Locate the cell with the specified text and output its [x, y] center coordinate. 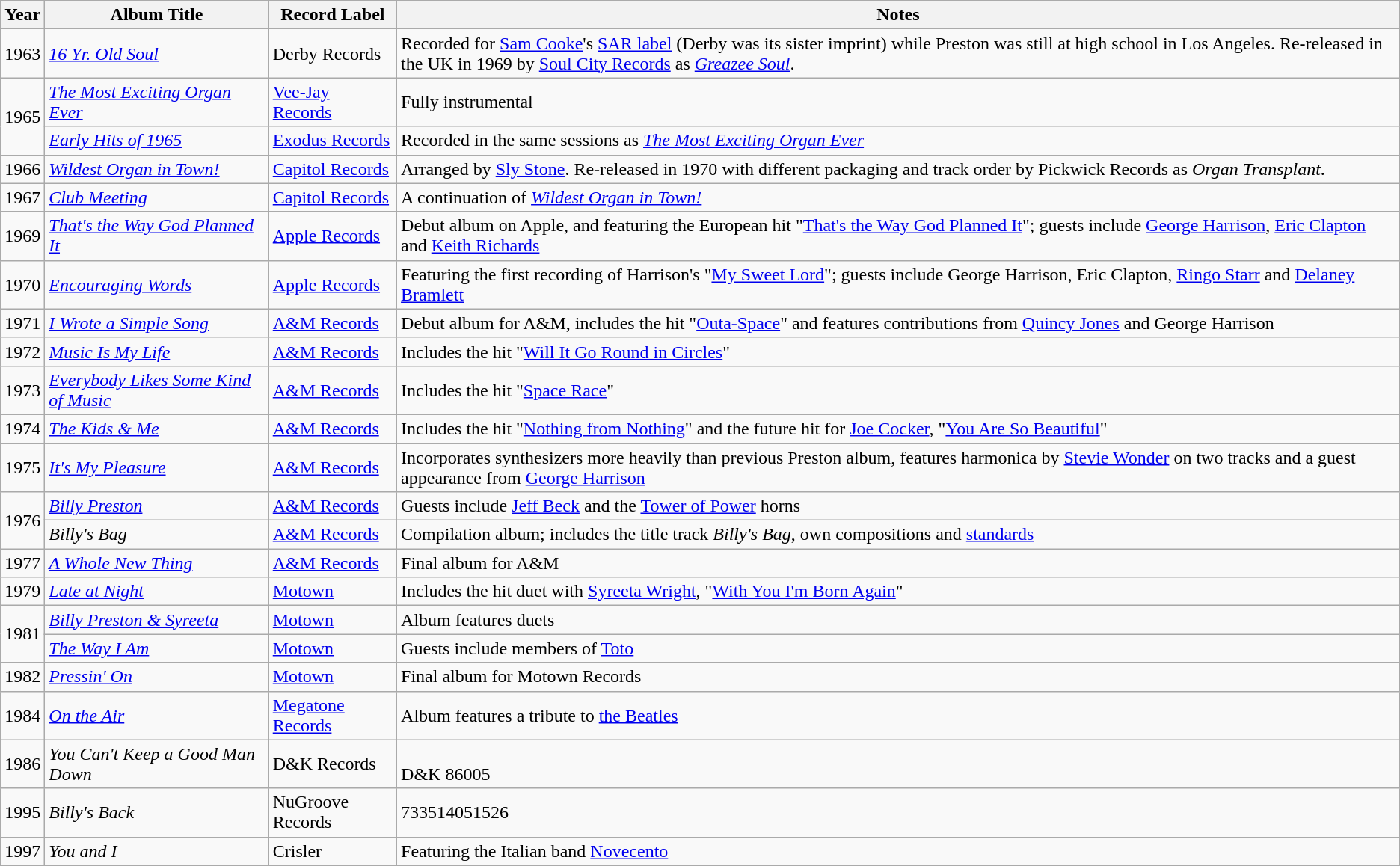
I Wrote a Simple Song [157, 323]
On the Air [157, 715]
Includes the hit duet with Syreeta Wright, "With You I'm Born Again" [899, 592]
1977 [22, 563]
D&K 86005 [899, 764]
1966 [22, 169]
The Kids & Me [157, 429]
Everybody Likes Some Kind of Music [157, 390]
Late at Night [157, 592]
1976 [22, 520]
It's My Pleasure [157, 467]
16 Yr. Old Soul [157, 54]
Compilation album; includes the title track Billy's Bag, own compositions and standards [899, 535]
1986 [22, 764]
1963 [22, 54]
1981 [22, 634]
NuGroove Records [332, 812]
1982 [22, 677]
You and I [157, 851]
A continuation of Wildest Organ in Town! [899, 197]
Vee-Jay Records [332, 102]
1995 [22, 812]
Album features duets [899, 620]
Album Title [157, 15]
Megatone Records [332, 715]
Exodus Records [332, 141]
Music Is My Life [157, 351]
1969 [22, 236]
1965 [22, 117]
1972 [22, 351]
1984 [22, 715]
Final album for A&M [899, 563]
A Whole New Thing [157, 563]
1997 [22, 851]
733514051526 [899, 812]
Wildest Organ in Town! [157, 169]
1975 [22, 467]
Billy Preston & Syreeta [157, 620]
Notes [899, 15]
Debut album for A&M, includes the hit "Outa-Space" and features contributions from Quincy Jones and George Harrison [899, 323]
Featuring the first recording of Harrison's "My Sweet Lord"; guests include George Harrison, Eric Clapton, Ringo Starr and Delaney Bramlett [899, 284]
That's the Way God Planned It [157, 236]
Encouraging Words [157, 284]
You Can't Keep a Good Man Down [157, 764]
1979 [22, 592]
Featuring the Italian band Novecento [899, 851]
Final album for Motown Records [899, 677]
Crisler [332, 851]
Club Meeting [157, 197]
Includes the hit "Will It Go Round in Circles" [899, 351]
1970 [22, 284]
1973 [22, 390]
Includes the hit "Space Race" [899, 390]
Includes the hit "Nothing from Nothing" and the future hit for Joe Cocker, "You Are So Beautiful" [899, 429]
Year [22, 15]
The Way I Am [157, 648]
Debut album on Apple, and featuring the European hit "That's the Way God Planned It"; guests include George Harrison, Eric Clapton and Keith Richards [899, 236]
Album features a tribute to the Beatles [899, 715]
Record Label [332, 15]
Arranged by Sly Stone. Re-released in 1970 with different packaging and track order by Pickwick Records as Organ Transplant. [899, 169]
1974 [22, 429]
Guests include Jeff Beck and the Tower of Power horns [899, 506]
1971 [22, 323]
Fully instrumental [899, 102]
Recorded in the same sessions as The Most Exciting Organ Ever [899, 141]
Guests include members of Toto [899, 648]
Derby Records [332, 54]
Early Hits of 1965 [157, 141]
Billy's Bag [157, 535]
1967 [22, 197]
Billy Preston [157, 506]
The Most Exciting Organ Ever [157, 102]
D&K Records [332, 764]
Billy's Back [157, 812]
Pressin' On [157, 677]
